Return (x, y) of the center of cell containing provided text 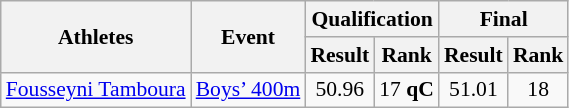
Final (504, 19)
51.01 (474, 90)
Athletes (96, 36)
Fousseyni Tamboura (96, 90)
50.96 (340, 90)
Event (248, 36)
Boys’ 400m (248, 90)
17 qC (406, 90)
18 (538, 90)
Qualification (372, 19)
